Pinpoint the cell where the given text exists, returning its (x, y) midpoint coordinate. 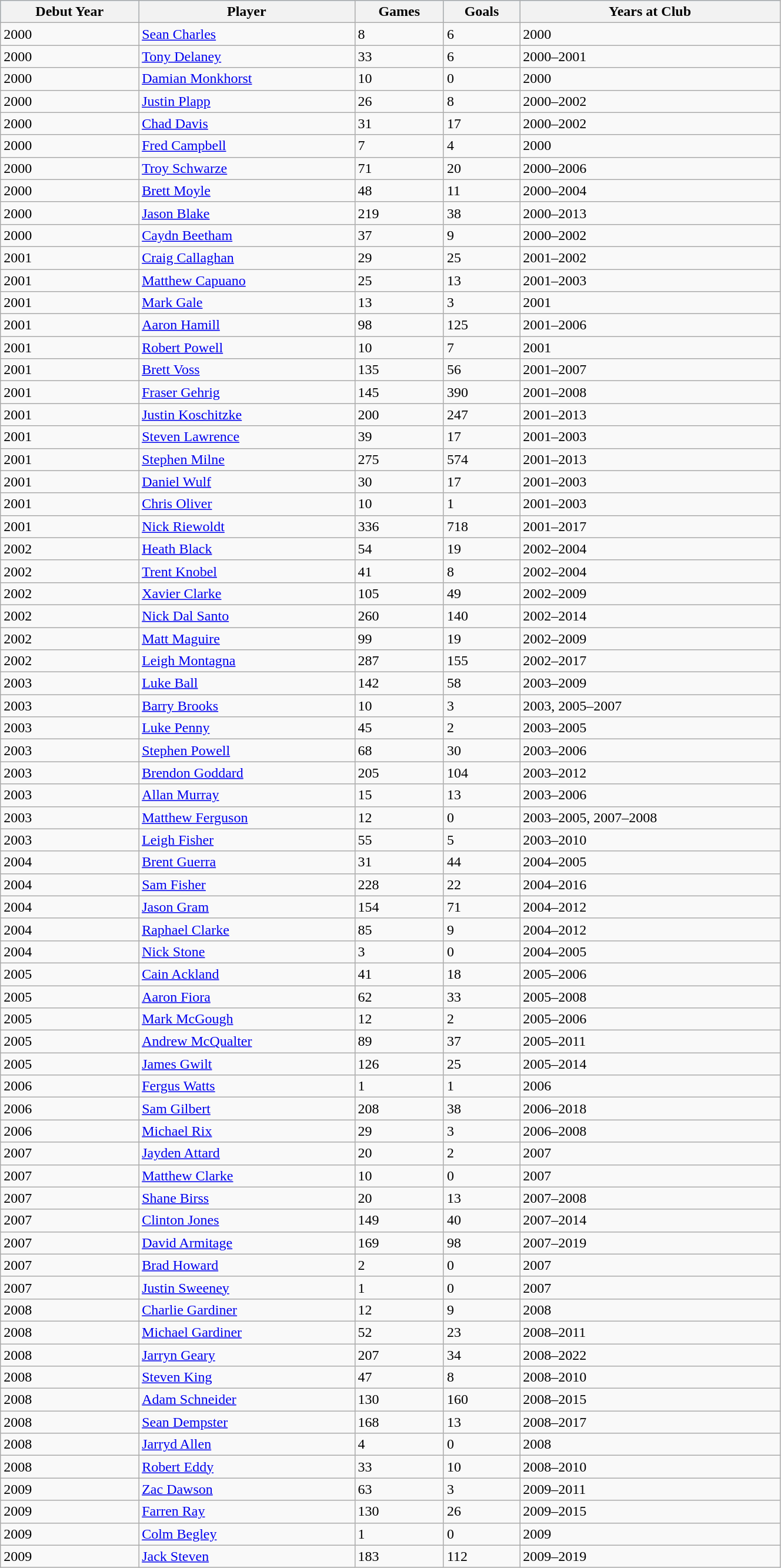
Cain Ackland (247, 974)
Justin Plapp (247, 101)
Tony Delaney (247, 56)
Brendon Goddard (247, 773)
2000–2013 (650, 213)
Sean Charles (247, 34)
2001–2006 (650, 325)
2001–2008 (650, 392)
Barry Brooks (247, 706)
Charlie Gardiner (247, 1310)
63 (399, 1489)
2003–2009 (650, 683)
Nick Stone (247, 952)
154 (399, 907)
89 (399, 1042)
Mark McGough (247, 1019)
2005–2014 (650, 1064)
Justin Koschitzke (247, 415)
Trent Knobel (247, 571)
390 (481, 392)
Caydn Beetham (247, 235)
2002–2014 (650, 616)
Fred Campbell (247, 146)
Justin Sweeney (247, 1287)
99 (399, 638)
47 (399, 1377)
287 (399, 661)
2000–2004 (650, 191)
Robert Powell (247, 348)
Leigh Fisher (247, 840)
Mark Gale (247, 303)
Jayden Attard (247, 1153)
Games (399, 12)
18 (481, 974)
574 (481, 459)
Michael Gardiner (247, 1332)
2004–2016 (650, 885)
2006–2018 (650, 1109)
2001–2017 (650, 526)
Nick Riewoldt (247, 526)
336 (399, 526)
247 (481, 415)
Matt Maguire (247, 638)
112 (481, 1556)
Raphael Clarke (247, 929)
Craig Callaghan (247, 258)
52 (399, 1332)
2008–2011 (650, 1332)
2000–2006 (650, 168)
Fraser Gehrig (247, 392)
Jack Steven (247, 1556)
Matthew Capuano (247, 281)
Matthew Ferguson (247, 818)
54 (399, 549)
260 (399, 616)
5 (481, 840)
11 (481, 191)
2007–2019 (650, 1243)
40 (481, 1220)
2009–2015 (650, 1512)
Stephen Powell (247, 750)
Chris Oliver (247, 504)
228 (399, 885)
Jason Blake (247, 213)
Adam Schneider (247, 1400)
2000–2001 (650, 56)
Clinton Jones (247, 1220)
23 (481, 1332)
Jarryd Allen (247, 1444)
Matthew Clarke (247, 1176)
49 (481, 593)
2002–2017 (650, 661)
Sam Gilbert (247, 1109)
135 (399, 370)
Xavier Clarke (247, 593)
205 (399, 773)
169 (399, 1243)
2009–2019 (650, 1556)
Sean Dempster (247, 1422)
55 (399, 840)
Brett Moyle (247, 191)
2003–2005 (650, 728)
Robert Eddy (247, 1467)
56 (481, 370)
Steven King (247, 1377)
2009–2011 (650, 1489)
Shane Birss (247, 1198)
149 (399, 1220)
Chad Davis (247, 124)
126 (399, 1064)
275 (399, 459)
15 (399, 795)
Player (247, 12)
James Gwilt (247, 1064)
Goals (481, 12)
718 (481, 526)
Zac Dawson (247, 1489)
Years at Club (650, 12)
Luke Penny (247, 728)
2003–2010 (650, 840)
Farren Ray (247, 1512)
Sam Fisher (247, 885)
Heath Black (247, 549)
Andrew McQualter (247, 1042)
48 (399, 191)
2001–2007 (650, 370)
Jarryn Geary (247, 1355)
183 (399, 1556)
34 (481, 1355)
Brad Howard (247, 1265)
45 (399, 728)
2008–2022 (650, 1355)
Nick Dal Santo (247, 616)
168 (399, 1422)
200 (399, 415)
Daniel Wulf (247, 482)
85 (399, 929)
207 (399, 1355)
2003, 2005–2007 (650, 706)
2001–2002 (650, 258)
2008–2017 (650, 1422)
Brent Guerra (247, 862)
Troy Schwarze (247, 168)
145 (399, 392)
Colm Begley (247, 1534)
2008–2015 (650, 1400)
58 (481, 683)
22 (481, 885)
Damian Monkhorst (247, 79)
2003–2005, 2007–2008 (650, 818)
Luke Ball (247, 683)
Debut Year (69, 12)
62 (399, 997)
155 (481, 661)
Brett Voss (247, 370)
Stephen Milne (247, 459)
2006–2008 (650, 1131)
219 (399, 213)
68 (399, 750)
44 (481, 862)
Allan Murray (247, 795)
2007–2008 (650, 1198)
Michael Rix (247, 1131)
39 (399, 437)
2005–2008 (650, 997)
142 (399, 683)
Aaron Fiora (247, 997)
Fergus Watts (247, 1086)
104 (481, 773)
Steven Lawrence (247, 437)
Jason Gram (247, 907)
208 (399, 1109)
2005–2011 (650, 1042)
160 (481, 1400)
David Armitage (247, 1243)
2007–2014 (650, 1220)
125 (481, 325)
2003–2012 (650, 773)
Aaron Hamill (247, 325)
140 (481, 616)
105 (399, 593)
Leigh Montagna (247, 661)
